Scan for the cell matching the given text and deliver its [X, Y] coordinate at center. 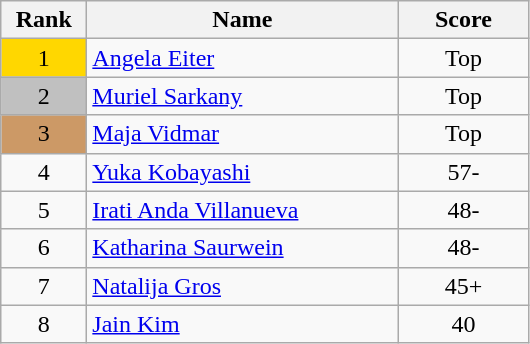
3 [44, 134]
Angela Eiter [242, 58]
Name [242, 20]
Maja Vidmar [242, 134]
7 [44, 286]
Score [464, 20]
2 [44, 96]
Irati Anda Villanueva [242, 210]
Katharina Saurwein [242, 248]
4 [44, 172]
Natalija Gros [242, 286]
5 [44, 210]
8 [44, 324]
1 [44, 58]
Jain Kim [242, 324]
40 [464, 324]
Yuka Kobayashi [242, 172]
Rank [44, 20]
Muriel Sarkany [242, 96]
45+ [464, 286]
57- [464, 172]
6 [44, 248]
